Scan for the cell matching the given text and deliver its [x, y] coordinate at center. 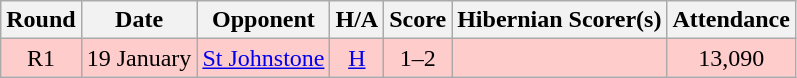
19 January [139, 58]
Score [418, 20]
1–2 [418, 58]
H [357, 58]
Date [139, 20]
Attendance [731, 20]
Hibernian Scorer(s) [560, 20]
St Johnstone [264, 58]
Round [41, 20]
Opponent [264, 20]
H/A [357, 20]
R1 [41, 58]
13,090 [731, 58]
